Pinpoint the cell where the given text exists, returning its (X, Y) midpoint coordinate. 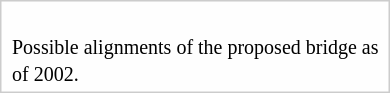
Possible alignments of the proposed bridge as of 2002. (198, 46)
